Scan for the cell matching the given text and deliver its [x, y] coordinate at center. 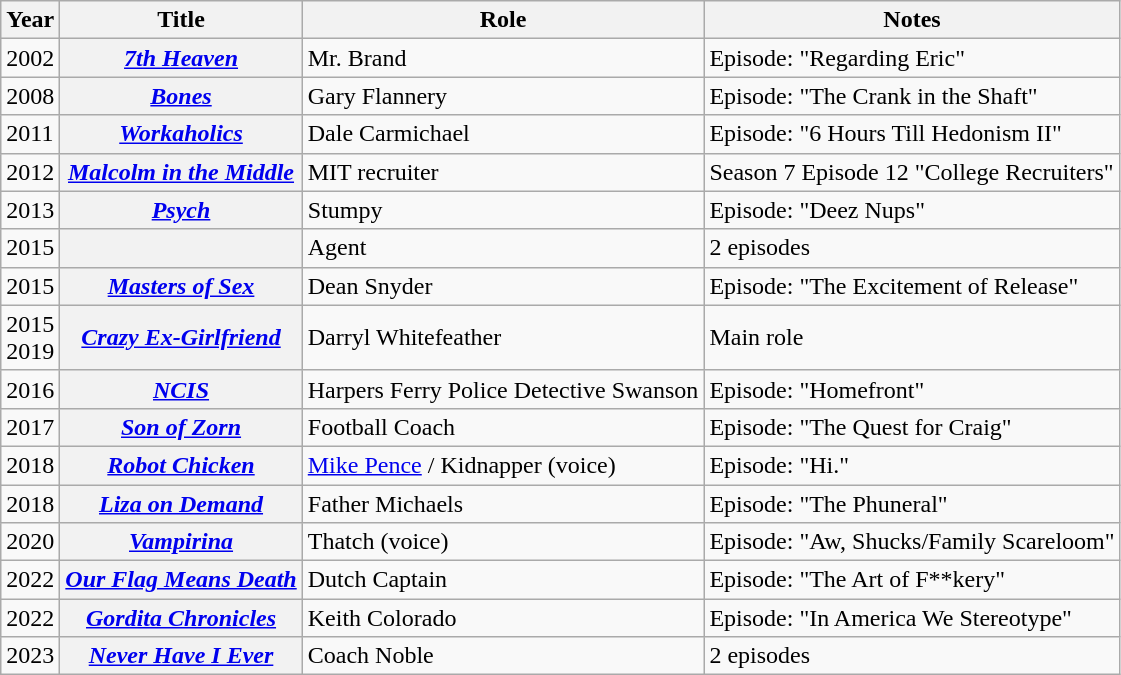
Role [503, 20]
Harpers Ferry Police Detective Swanson [503, 389]
Mike Pence / Kidnapper (voice) [503, 465]
Father Michaels [503, 503]
Liza on Demand [181, 503]
Bones [181, 96]
Stumpy [503, 210]
Notes [912, 20]
Episode: "Hi." [912, 465]
Season 7 Episode 12 "College Recruiters" [912, 172]
Darryl Whitefeather [503, 338]
Title [181, 20]
Malcolm in the Middle [181, 172]
Dale Carmichael [503, 134]
Gordita Chronicles [181, 618]
Coach Noble [503, 656]
Episode: "Aw, Shucks/Family Scareloom" [912, 542]
Episode: "In America We Stereotype" [912, 618]
2012 [30, 172]
Episode: "6 Hours Till Hedonism II" [912, 134]
2008 [30, 96]
Our Flag Means Death [181, 580]
Workaholics [181, 134]
Keith Colorado [503, 618]
Episode: "The Art of F**kery" [912, 580]
7th Heaven [181, 58]
NCIS [181, 389]
Vampirina [181, 542]
Agent [503, 248]
Dean Snyder [503, 286]
Episode: "Deez Nups" [912, 210]
Episode: "Homefront" [912, 389]
Masters of Sex [181, 286]
Episode: "The Quest for Craig" [912, 427]
2002 [30, 58]
Episode: "Regarding Eric" [912, 58]
Episode: "The Phuneral" [912, 503]
MIT recruiter [503, 172]
2016 [30, 389]
Never Have I Ever [181, 656]
Football Coach [503, 427]
Main role [912, 338]
Son of Zorn [181, 427]
2023 [30, 656]
Episode: "The Excitement of Release" [912, 286]
Dutch Captain [503, 580]
Thatch (voice) [503, 542]
Year [30, 20]
20152019 [30, 338]
Gary Flannery [503, 96]
Robot Chicken [181, 465]
Episode: "The Crank in the Shaft" [912, 96]
2017 [30, 427]
2013 [30, 210]
Mr. Brand [503, 58]
2020 [30, 542]
Crazy Ex-Girlfriend [181, 338]
Psych [181, 210]
2011 [30, 134]
